Identify which cell holds the provided text, then report its [x, y] central coordinate. 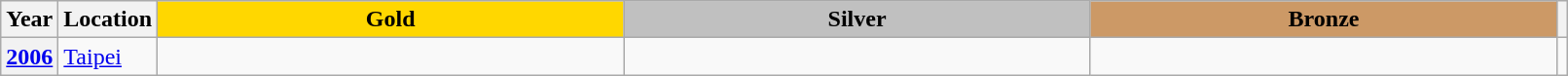
2006 [29, 57]
Taipei [108, 57]
Silver [857, 19]
Location [108, 19]
Year [29, 19]
Gold [391, 19]
Bronze [1324, 19]
